Return (X, Y) of the center of cell containing provided text 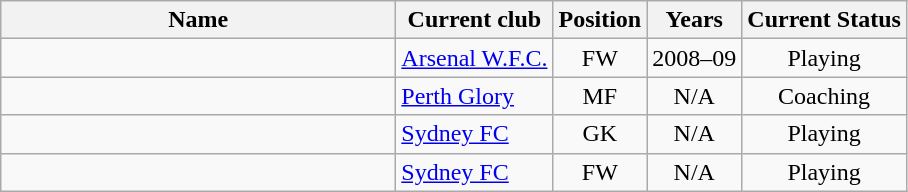
MF (600, 96)
Name (198, 20)
Arsenal W.F.C. (474, 58)
Position (600, 20)
GK (600, 134)
Current club (474, 20)
Years (694, 20)
Coaching (824, 96)
Current Status (824, 20)
Perth Glory (474, 96)
2008–09 (694, 58)
